Capture the cell that displays the provided text and extract its (X, Y) central coordinate. 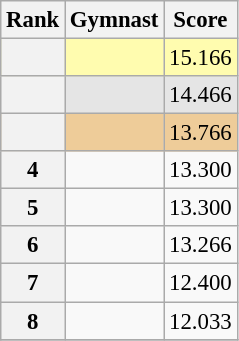
Gymnast (114, 20)
6 (33, 245)
13.266 (200, 245)
4 (33, 170)
8 (33, 321)
Rank (33, 20)
13.766 (200, 133)
12.033 (200, 321)
7 (33, 283)
15.166 (200, 58)
5 (33, 208)
14.466 (200, 95)
Score (200, 20)
12.400 (200, 283)
